Provide the [X, Y] coordinate of the cell's center where the given text is located.  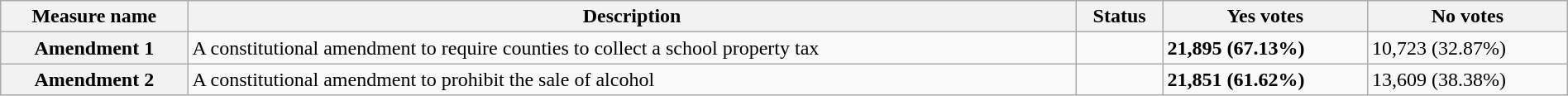
Status [1120, 17]
A constitutional amendment to prohibit the sale of alcohol [632, 79]
Yes votes [1265, 17]
10,723 (32.87%) [1467, 48]
Measure name [94, 17]
Amendment 1 [94, 48]
21,895 (67.13%) [1265, 48]
Description [632, 17]
13,609 (38.38%) [1467, 79]
Amendment 2 [94, 79]
21,851 (61.62%) [1265, 79]
A constitutional amendment to require counties to collect a school property tax [632, 48]
No votes [1467, 17]
